Provide the [x, y] coordinate of the cell's center where the given text is located.  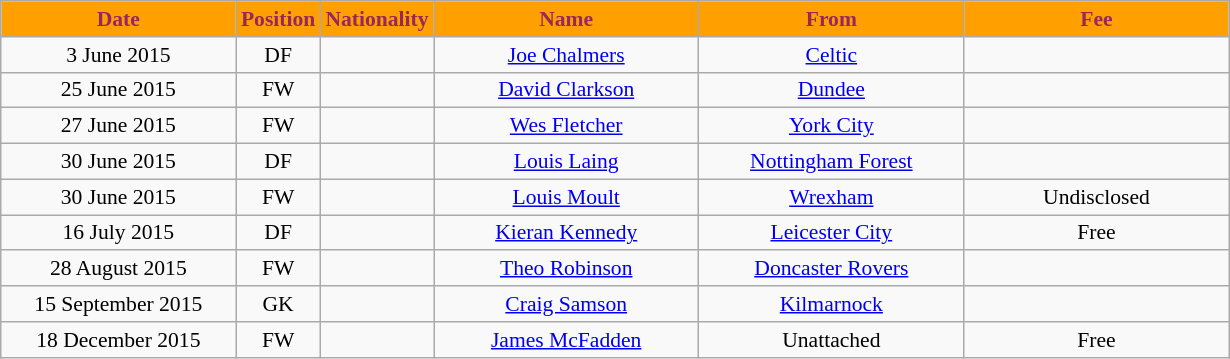
28 August 2015 [118, 269]
Leicester City [832, 233]
Unattached [832, 340]
Name [566, 19]
Nationality [376, 19]
James McFadden [566, 340]
Doncaster Rovers [832, 269]
Wes Fletcher [566, 126]
Kieran Kennedy [566, 233]
Kilmarnock [832, 304]
From [832, 19]
Louis Laing [566, 162]
Dundee [832, 90]
Celtic [832, 55]
Wrexham [832, 197]
18 December 2015 [118, 340]
Nottingham Forest [832, 162]
3 June 2015 [118, 55]
27 June 2015 [118, 126]
Joe Chalmers [566, 55]
25 June 2015 [118, 90]
16 July 2015 [118, 233]
Theo Robinson [566, 269]
Craig Samson [566, 304]
Fee [1096, 19]
York City [832, 126]
15 September 2015 [118, 304]
Louis Moult [566, 197]
Date [118, 19]
Position [278, 19]
David Clarkson [566, 90]
GK [278, 304]
Undisclosed [1096, 197]
